From the cell containing the given text, extract its center point as [X, Y] coordinate. 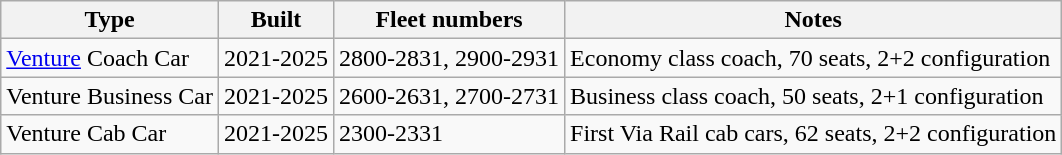
Built [276, 20]
Venture Coach Car [110, 58]
Venture Business Car [110, 96]
2800-2831, 2900-2931 [450, 58]
Venture Cab Car [110, 134]
Business class coach, 50 seats, 2+1 configuration [814, 96]
2600-2631, 2700-2731 [450, 96]
First Via Rail cab cars, 62 seats, 2+2 configuration [814, 134]
2300-2331 [450, 134]
Economy class coach, 70 seats, 2+2 configuration [814, 58]
Notes [814, 20]
Type [110, 20]
Fleet numbers [450, 20]
